Return the [X, Y] coordinate for the center point of the cell that contains the specified text.  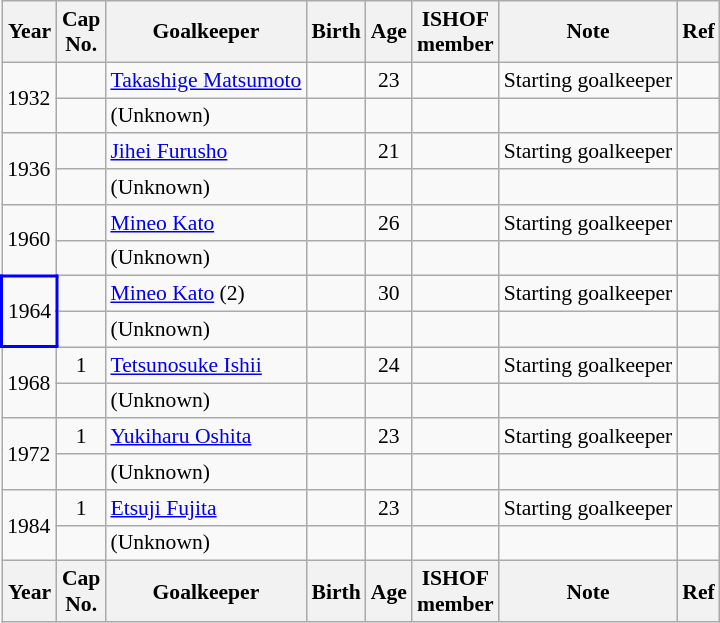
1968 [30, 382]
24 [389, 365]
1972 [30, 454]
Jihei Furusho [206, 152]
1936 [30, 170]
Mineo Kato (2) [206, 294]
1932 [30, 98]
1964 [30, 312]
Takashige Matsumoto [206, 80]
Tetsunosuke Ishii [206, 365]
1984 [30, 526]
Etsuji Fujita [206, 508]
Mineo Kato [206, 223]
21 [389, 152]
Yukiharu Oshita [206, 437]
1960 [30, 240]
30 [389, 294]
26 [389, 223]
